Pinpoint the cell where the given text exists, returning its (X, Y) midpoint coordinate. 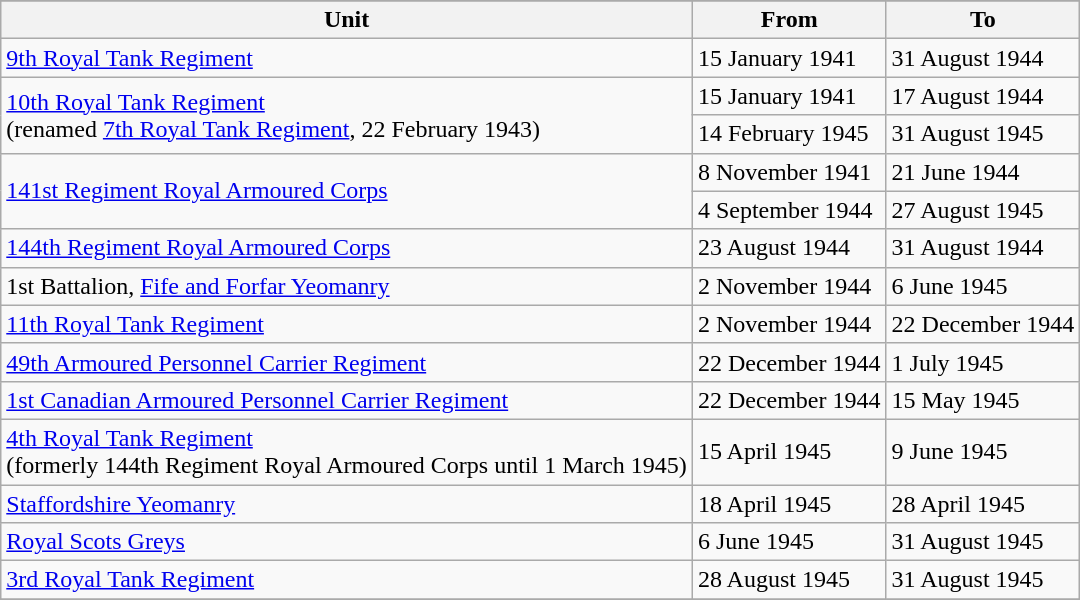
11th Royal Tank Regiment (347, 324)
9th Royal Tank Regiment (347, 58)
15 May 1945 (983, 400)
1 July 1945 (983, 362)
21 June 1944 (983, 172)
1st Battalion, Fife and Forfar Yeomanry (347, 286)
18 April 1945 (789, 503)
15 April 1945 (789, 452)
9 June 1945 (983, 452)
From (789, 20)
27 August 1945 (983, 210)
4 September 1944 (789, 210)
17 August 1944 (983, 96)
Unit (347, 20)
3rd Royal Tank Regiment (347, 580)
8 November 1941 (789, 172)
14 February 1945 (789, 134)
4th Royal Tank Regiment(formerly 144th Regiment Royal Armoured Corps until 1 March 1945) (347, 452)
1st Canadian Armoured Personnel Carrier Regiment (347, 400)
Royal Scots Greys (347, 542)
10th Royal Tank Regiment(renamed 7th Royal Tank Regiment, 22 February 1943) (347, 115)
28 August 1945 (789, 580)
To (983, 20)
144th Regiment Royal Armoured Corps (347, 248)
28 April 1945 (983, 503)
49th Armoured Personnel Carrier Regiment (347, 362)
141st Regiment Royal Armoured Corps (347, 191)
23 August 1944 (789, 248)
Staffordshire Yeomanry (347, 503)
